Return the [X, Y] coordinate for the center point of the cell that contains the specified text.  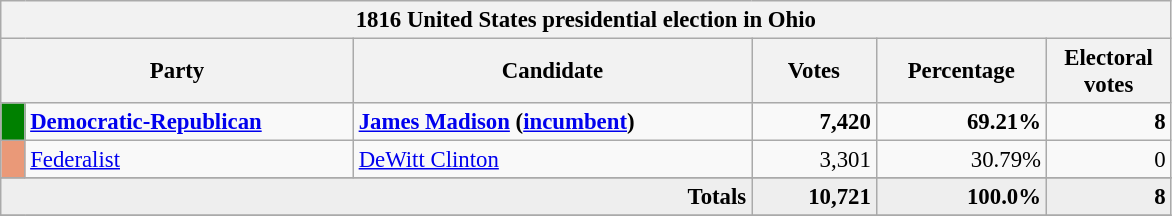
Candidate [552, 72]
1816 United States presidential election in Ohio [586, 20]
DeWitt Clinton [552, 160]
3,301 [814, 160]
Party [178, 72]
30.79% [961, 160]
Totals [376, 197]
Federalist [189, 160]
Votes [814, 72]
0 [1108, 160]
10,721 [814, 197]
69.21% [961, 122]
Percentage [961, 72]
100.0% [961, 197]
Electoral votes [1108, 72]
Democratic-Republican [189, 122]
James Madison (incumbent) [552, 122]
7,420 [814, 122]
